Detect which cell encompasses the target text, then output its (x, y) center coordinate. 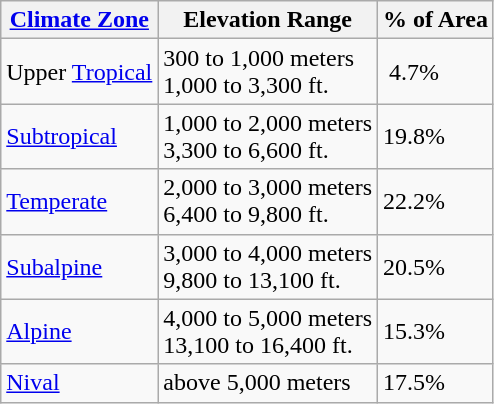
3,000 to 4,000 meters9,800 to 13,100 ft. (268, 266)
Subtropical (80, 136)
4,000 to 5,000 meters13,100 to 16,400 ft. (268, 332)
1,000 to 2,000 meters3,300 to 6,600 ft. (268, 136)
15.3% (436, 332)
Subalpine (80, 266)
Alpine (80, 332)
2,000 to 3,000 meters6,400 to 9,800 ft. (268, 202)
% of Area (436, 20)
Upper Tropical (80, 72)
22.2% (436, 202)
above 5,000 meters (268, 383)
Temperate (80, 202)
19.8% (436, 136)
Nival (80, 383)
300 to 1,000 meters1,000 to 3,300 ft. (268, 72)
Elevation Range (268, 20)
Climate Zone (80, 20)
20.5% (436, 266)
4.7% (436, 72)
17.5% (436, 383)
